Determine the (x, y) coordinate at the center of the cell enclosing the given text.  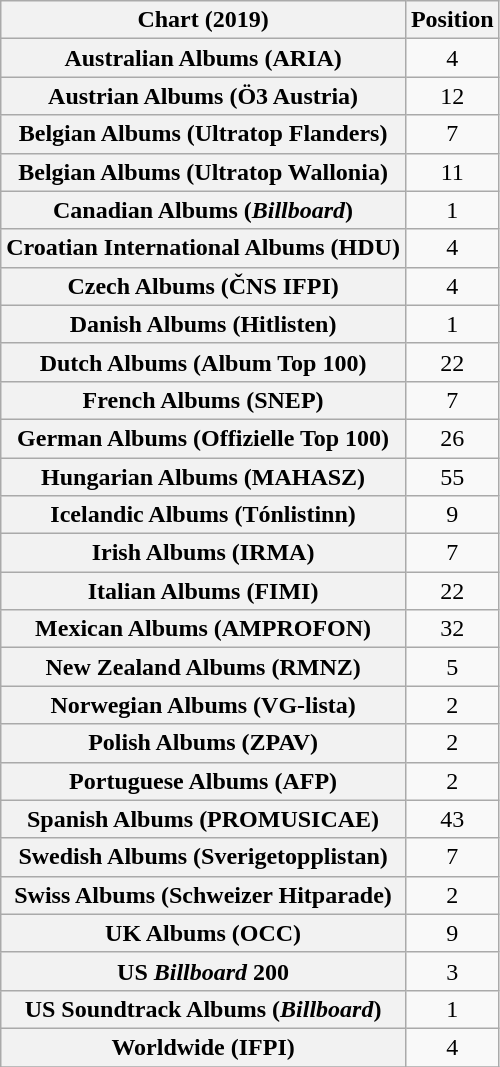
Belgian Albums (Ultratop Wallonia) (204, 172)
Swedish Albums (Sverigetopplistan) (204, 857)
Chart (2019) (204, 20)
Belgian Albums (Ultratop Flanders) (204, 134)
32 (452, 629)
Czech Albums (ČNS IFPI) (204, 286)
Canadian Albums (Billboard) (204, 210)
UK Albums (OCC) (204, 933)
New Zealand Albums (RMNZ) (204, 667)
Swiss Albums (Schweizer Hitparade) (204, 895)
Austrian Albums (Ö3 Austria) (204, 96)
Dutch Albums (Album Top 100) (204, 362)
Worldwide (IFPI) (204, 1047)
12 (452, 96)
Position (452, 20)
German Albums (Offizielle Top 100) (204, 438)
US Billboard 200 (204, 971)
Portuguese Albums (AFP) (204, 781)
Icelandic Albums (Tónlistinn) (204, 515)
3 (452, 971)
11 (452, 172)
55 (452, 477)
Mexican Albums (AMPROFON) (204, 629)
43 (452, 819)
26 (452, 438)
Polish Albums (ZPAV) (204, 743)
Spanish Albums (PROMUSICAE) (204, 819)
Norwegian Albums (VG-lista) (204, 705)
Hungarian Albums (MAHASZ) (204, 477)
5 (452, 667)
French Albums (SNEP) (204, 400)
Irish Albums (IRMA) (204, 553)
Australian Albums (ARIA) (204, 58)
Italian Albums (FIMI) (204, 591)
Danish Albums (Hitlisten) (204, 324)
US Soundtrack Albums (Billboard) (204, 1009)
Croatian International Albums (HDU) (204, 248)
